Pinpoint the cell where the given text exists, returning its [X, Y] midpoint coordinate. 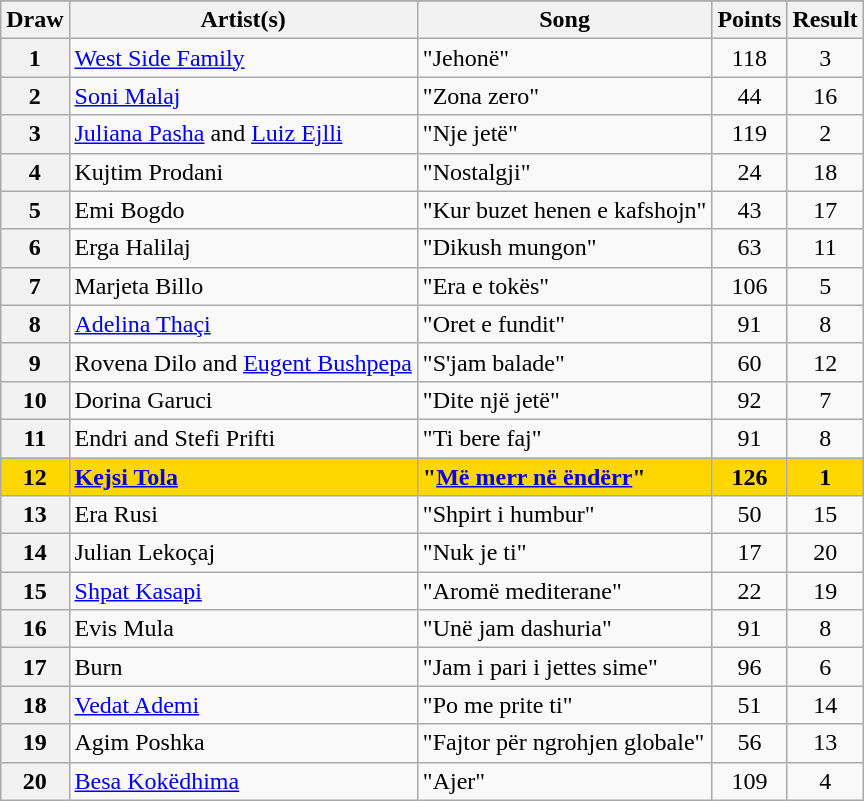
"Zona zero" [564, 96]
Result [825, 20]
60 [750, 362]
"Shpirt i humbur" [564, 515]
"Dite një jetë" [564, 400]
Song [564, 20]
118 [750, 58]
119 [750, 134]
Shpat Kasapi [243, 591]
Emi Bogdo [243, 210]
Points [750, 20]
51 [750, 705]
Dorina Garuci [243, 400]
Juliana Pasha and Luiz Ejlli [243, 134]
"Nje jetë" [564, 134]
"Ti bere faj" [564, 438]
"Ajer" [564, 781]
Kujtim Prodani [243, 172]
Erga Halilaj [243, 248]
Artist(s) [243, 20]
"Aromë mediterane" [564, 591]
"Era e tokës" [564, 286]
"Nuk je ti" [564, 553]
Vedat Ademi [243, 705]
Evis Mula [243, 629]
24 [750, 172]
Endri and Stefi Prifti [243, 438]
9 [35, 362]
Agim Poshka [243, 743]
126 [750, 477]
50 [750, 515]
"Kur buzet henen e kafshojn" [564, 210]
"Fajtor për ngrohjen globale" [564, 743]
106 [750, 286]
Soni Malaj [243, 96]
Era Rusi [243, 515]
10 [35, 400]
56 [750, 743]
43 [750, 210]
"Dikush mungon" [564, 248]
West Side Family [243, 58]
Rovena Dilo and Eugent Bushpepa [243, 362]
"S'jam balade" [564, 362]
96 [750, 667]
44 [750, 96]
"Jehonë" [564, 58]
"Po me prite ti" [564, 705]
Draw [35, 20]
"Unë jam dashuria" [564, 629]
63 [750, 248]
"Oret e fundit" [564, 324]
Burn [243, 667]
"Nostalgji" [564, 172]
109 [750, 781]
"Jam i pari i jettes sime" [564, 667]
92 [750, 400]
Julian Lekoçaj [243, 553]
Marjeta Billo [243, 286]
Adelina Thaçi [243, 324]
"Më merr në ëndërr" [564, 477]
Kejsi Tola [243, 477]
Besa Kokëdhima [243, 781]
22 [750, 591]
